Identify which cell holds the provided text, then report its [x, y] central coordinate. 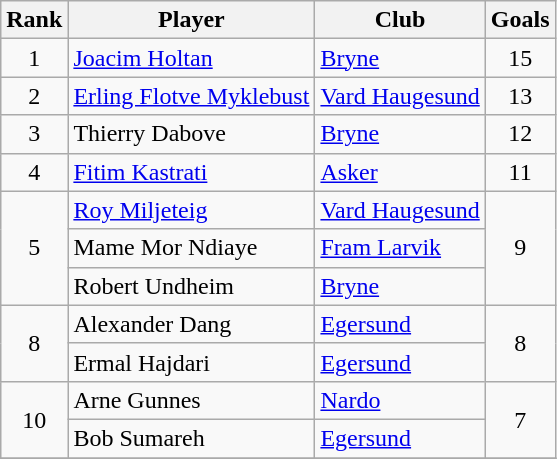
9 [520, 248]
Joacim Holtan [192, 58]
Alexander Dang [192, 324]
Thierry Dabove [192, 134]
15 [520, 58]
Robert Undheim [192, 286]
2 [34, 96]
1 [34, 58]
5 [34, 248]
Ermal Hajdari [192, 362]
4 [34, 172]
Club [400, 20]
Bob Sumareh [192, 438]
3 [34, 134]
Roy Miljeteig [192, 210]
11 [520, 172]
Player [192, 20]
Mame Mor Ndiaye [192, 248]
12 [520, 134]
Asker [400, 172]
Fitim Kastrati [192, 172]
Arne Gunnes [192, 400]
Erling Flotve Myklebust [192, 96]
13 [520, 96]
Rank [34, 20]
Goals [520, 20]
Nardo [400, 400]
7 [520, 419]
10 [34, 419]
Fram Larvik [400, 248]
